For the text-containing cell, return its midpoint in [X, Y] coordinate format. 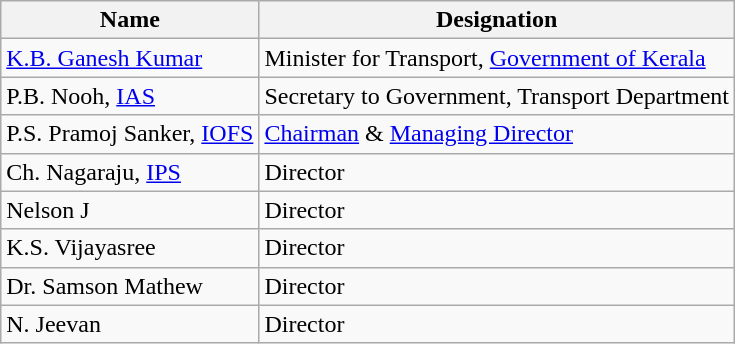
Ch. Nagaraju, IPS [130, 172]
Minister for Transport, Government of Kerala [497, 58]
K.B. Ganesh Kumar [130, 58]
Designation [497, 20]
Secretary to Government, Transport Department [497, 96]
Name [130, 20]
P.B. Nooh, IAS [130, 96]
P.S. Pramoj Sanker, IOFS [130, 134]
Dr. Samson Mathew [130, 286]
N. Jeevan [130, 324]
Chairman & Managing Director [497, 134]
K.S. Vijayasree [130, 248]
Nelson J [130, 210]
